Return the (X, Y) coordinate for the center point of the cell that contains the specified text.  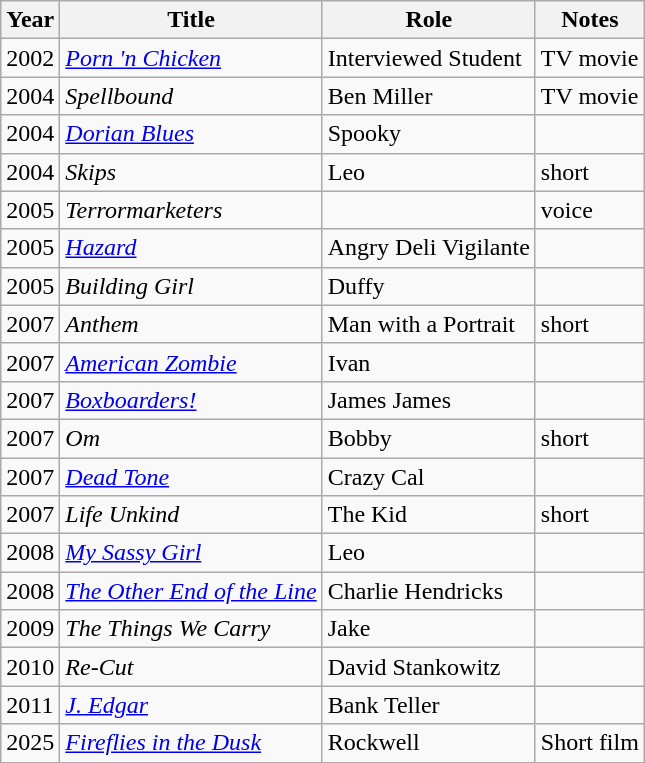
Interviewed Student (428, 58)
Life Unkind (191, 515)
Bobby (428, 438)
Boxboarders! (191, 400)
Skips (191, 172)
Man with a Portrait (428, 324)
Charlie Hendricks (428, 591)
Hazard (191, 248)
David Stankowitz (428, 667)
Anthem (191, 324)
Porn 'n Chicken (191, 58)
2002 (30, 58)
American Zombie (191, 362)
Om (191, 438)
Spooky (428, 134)
voice (590, 210)
Fireflies in the Dusk (191, 743)
The Things We Carry (191, 629)
Duffy (428, 286)
Crazy Cal (428, 477)
Ben Miller (428, 96)
Ivan (428, 362)
Year (30, 20)
The Kid (428, 515)
James James (428, 400)
Bank Teller (428, 705)
The Other End of the Line (191, 591)
Title (191, 20)
Angry Deli Vigilante (428, 248)
Short film (590, 743)
2010 (30, 667)
2011 (30, 705)
My Sassy Girl (191, 553)
Spellbound (191, 96)
Jake (428, 629)
J. Edgar (191, 705)
Role (428, 20)
Dead Tone (191, 477)
Dorian Blues (191, 134)
Building Girl (191, 286)
2025 (30, 743)
Notes (590, 20)
2009 (30, 629)
Re-Cut (191, 667)
Rockwell (428, 743)
Terrormarketers (191, 210)
